For the text-containing cell, return its midpoint in [x, y] coordinate format. 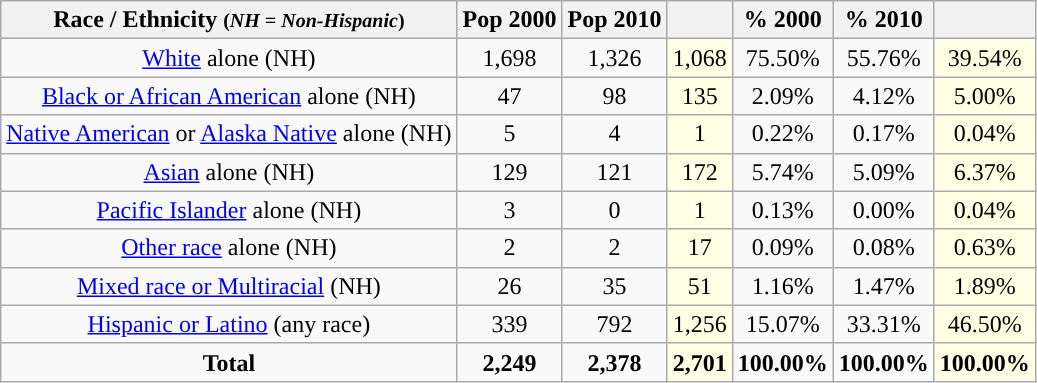
2,249 [510, 362]
1,068 [700, 58]
1.89% [984, 286]
Pop 2010 [614, 20]
% 2010 [884, 20]
55.76% [884, 58]
Black or African American alone (NH) [229, 96]
5.09% [884, 172]
2,701 [700, 362]
5.00% [984, 96]
46.50% [984, 324]
2,378 [614, 362]
0.17% [884, 134]
Race / Ethnicity (NH = Non-Hispanic) [229, 20]
1.47% [884, 286]
2.09% [782, 96]
35 [614, 286]
33.31% [884, 324]
0.09% [782, 248]
26 [510, 286]
129 [510, 172]
792 [614, 324]
Mixed race or Multiracial (NH) [229, 286]
0.00% [884, 210]
0.22% [782, 134]
0 [614, 210]
Total [229, 362]
1,698 [510, 58]
White alone (NH) [229, 58]
Native American or Alaska Native alone (NH) [229, 134]
121 [614, 172]
5.74% [782, 172]
4 [614, 134]
39.54% [984, 58]
0.13% [782, 210]
47 [510, 96]
75.50% [782, 58]
% 2000 [782, 20]
339 [510, 324]
1.16% [782, 286]
5 [510, 134]
6.37% [984, 172]
Asian alone (NH) [229, 172]
135 [700, 96]
Other race alone (NH) [229, 248]
0.63% [984, 248]
172 [700, 172]
98 [614, 96]
Hispanic or Latino (any race) [229, 324]
Pop 2000 [510, 20]
1,326 [614, 58]
15.07% [782, 324]
4.12% [884, 96]
51 [700, 286]
Pacific Islander alone (NH) [229, 210]
17 [700, 248]
1,256 [700, 324]
3 [510, 210]
0.08% [884, 248]
